Detect which cell encompasses the target text, then output its (X, Y) center coordinate. 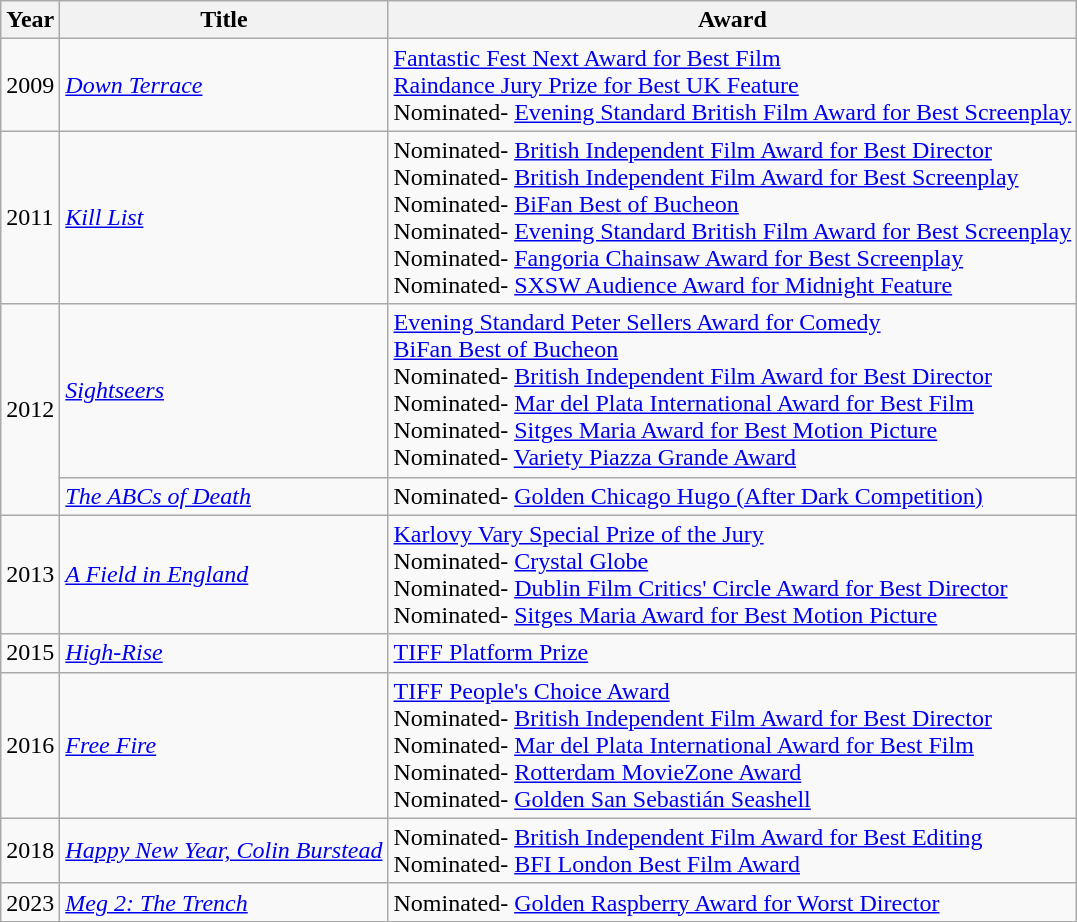
2023 (30, 902)
Meg 2: The Trench (224, 902)
Award (732, 20)
Nominated- Golden Raspberry Award for Worst Director (732, 902)
Sightseers (224, 390)
Free Fire (224, 745)
A Field in England (224, 574)
2018 (30, 850)
2011 (30, 218)
TIFF Platform Prize (732, 653)
Year (30, 20)
The ABCs of Death (224, 496)
2015 (30, 653)
Down Terrace (224, 85)
Kill List (224, 218)
Title (224, 20)
High-Rise (224, 653)
2012 (30, 410)
Happy New Year, Colin Burstead (224, 850)
Nominated- Golden Chicago Hugo (After Dark Competition) (732, 496)
Fantastic Fest Next Award for Best FilmRaindance Jury Prize for Best UK FeatureNominated- Evening Standard British Film Award for Best Screenplay (732, 85)
2009 (30, 85)
2016 (30, 745)
Nominated- British Independent Film Award for Best EditingNominated- BFI London Best Film Award (732, 850)
2013 (30, 574)
